From the cell containing the given text, extract its center point as (x, y) coordinate. 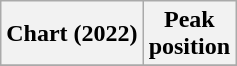
Chart (2022) (72, 34)
Peakposition (189, 34)
